Output the [X, Y] coordinate of the center of the cell containing the given text.  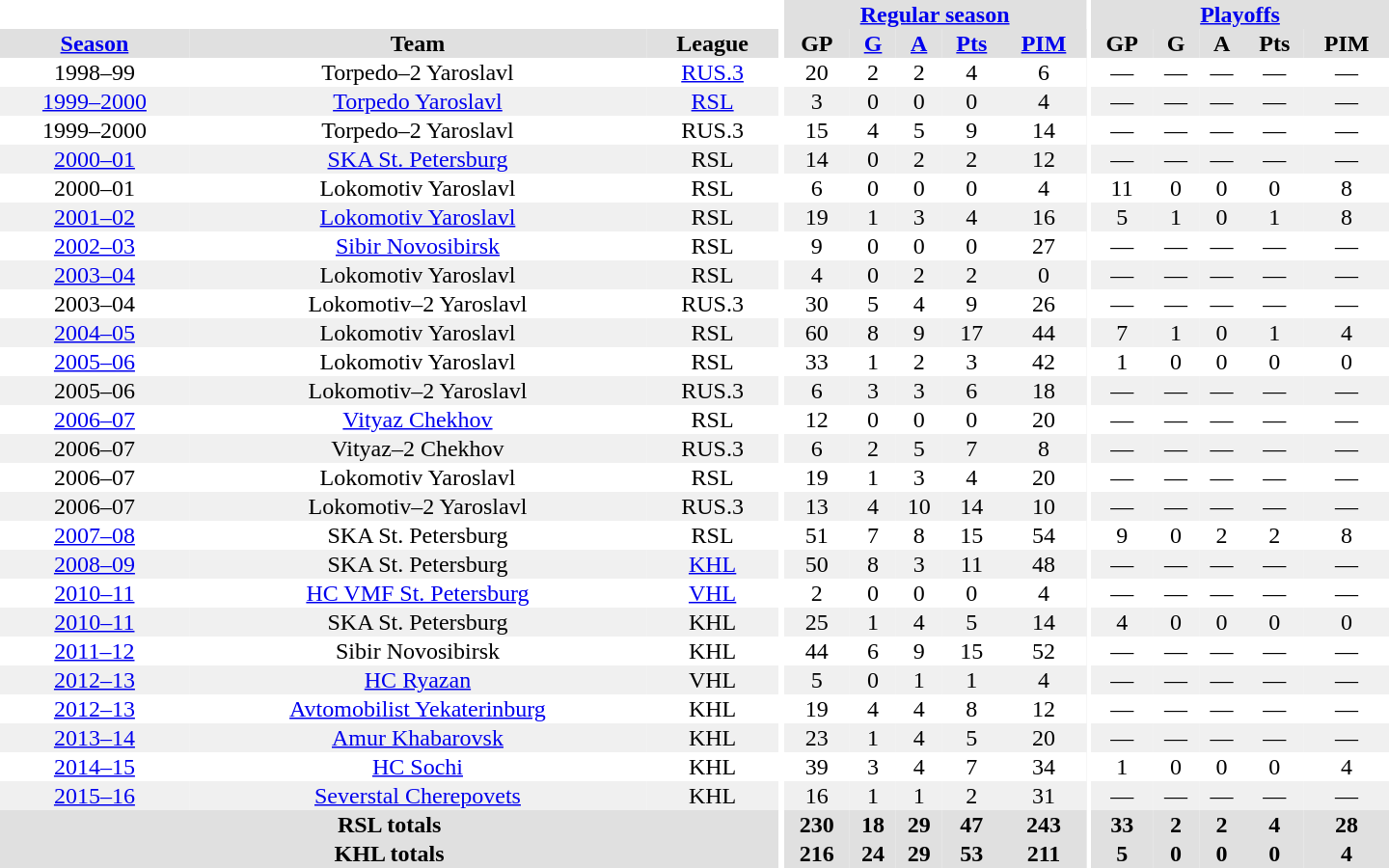
47 [971, 825]
2007–08 [95, 535]
2015–16 [95, 796]
230 [816, 825]
Severstal Cherepovets [418, 796]
RSL totals [390, 825]
Amur Khabarovsk [418, 738]
Torpedo Yaroslavl [418, 101]
13 [816, 506]
31 [1044, 796]
42 [1044, 362]
HC VMF St. Petersburg [418, 593]
26 [1044, 304]
23 [816, 738]
28 [1347, 825]
216 [816, 854]
1998–99 [95, 72]
HC Sochi [418, 767]
27 [1044, 246]
30 [816, 304]
53 [971, 854]
Season [95, 43]
Vityaz–2 Chekhov [418, 448]
2011–12 [95, 651]
Avtomobilist Yekaterinburg [418, 709]
25 [816, 622]
211 [1044, 854]
60 [816, 333]
24 [873, 854]
2004–05 [95, 333]
50 [816, 564]
League [712, 43]
48 [1044, 564]
2001–02 [95, 217]
HC Ryazan [418, 680]
243 [1044, 825]
51 [816, 535]
39 [816, 767]
34 [1044, 767]
2013–14 [95, 738]
2008–09 [95, 564]
54 [1044, 535]
Vityaz Chekhov [418, 420]
Regular season [934, 14]
Team [418, 43]
17 [971, 333]
52 [1044, 651]
Playoffs [1240, 14]
2002–03 [95, 246]
KHL totals [390, 854]
2014–15 [95, 767]
